From the cell containing the given text, extract its center point as (X, Y) coordinate. 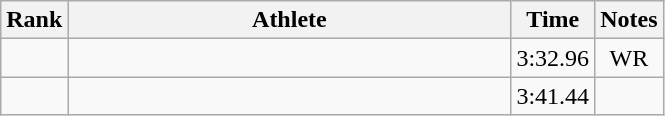
Athlete (290, 20)
Notes (629, 20)
WR (629, 58)
Time (553, 20)
3:41.44 (553, 96)
Rank (34, 20)
3:32.96 (553, 58)
